Find where the given text appears and provide that cell's center as [X, Y] coordinate. 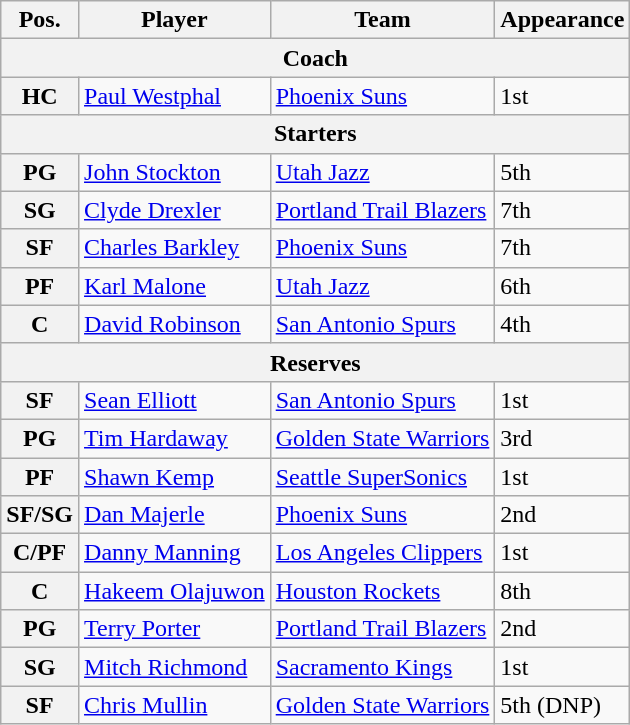
4th [562, 324]
Dan Majerle [175, 515]
Team [382, 20]
Tim Hardaway [175, 438]
Reserves [316, 362]
Shawn Kemp [175, 477]
Clyde Drexler [175, 210]
Hakeem Olajuwon [175, 591]
Pos. [40, 20]
Danny Manning [175, 553]
SF/SG [40, 515]
Chris Mullin [175, 705]
HC [40, 96]
Charles Barkley [175, 248]
Starters [316, 134]
6th [562, 286]
Paul Westphal [175, 96]
5th [562, 172]
Mitch Richmond [175, 667]
David Robinson [175, 324]
5th (DNP) [562, 705]
Sean Elliott [175, 400]
Karl Malone [175, 286]
Sacramento Kings [382, 667]
8th [562, 591]
Player [175, 20]
Seattle SuperSonics [382, 477]
Appearance [562, 20]
Coach [316, 58]
John Stockton [175, 172]
Los Angeles Clippers [382, 553]
3rd [562, 438]
Houston Rockets [382, 591]
C/PF [40, 553]
Terry Porter [175, 629]
